Return (x, y) of the center of cell containing provided text 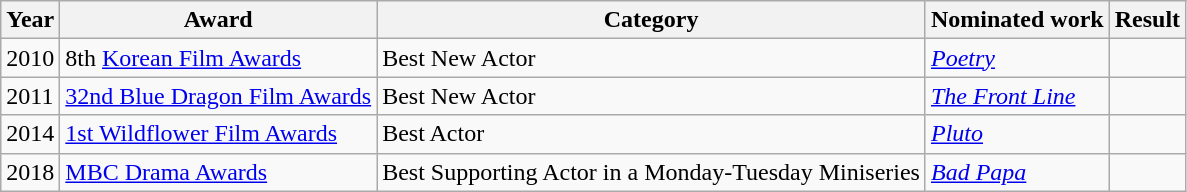
8th Korean Film Awards (218, 58)
Category (652, 20)
Poetry (1017, 58)
Best Actor (652, 134)
Bad Papa (1017, 172)
1st Wildflower Film Awards (218, 134)
MBC Drama Awards (218, 172)
The Front Line (1017, 96)
Award (218, 20)
Pluto (1017, 134)
2011 (30, 96)
Year (30, 20)
32nd Blue Dragon Film Awards (218, 96)
Result (1147, 20)
2014 (30, 134)
Nominated work (1017, 20)
Best Supporting Actor in a Monday-Tuesday Miniseries (652, 172)
2018 (30, 172)
2010 (30, 58)
